Capture the cell that displays the provided text and extract its [x, y] central coordinate. 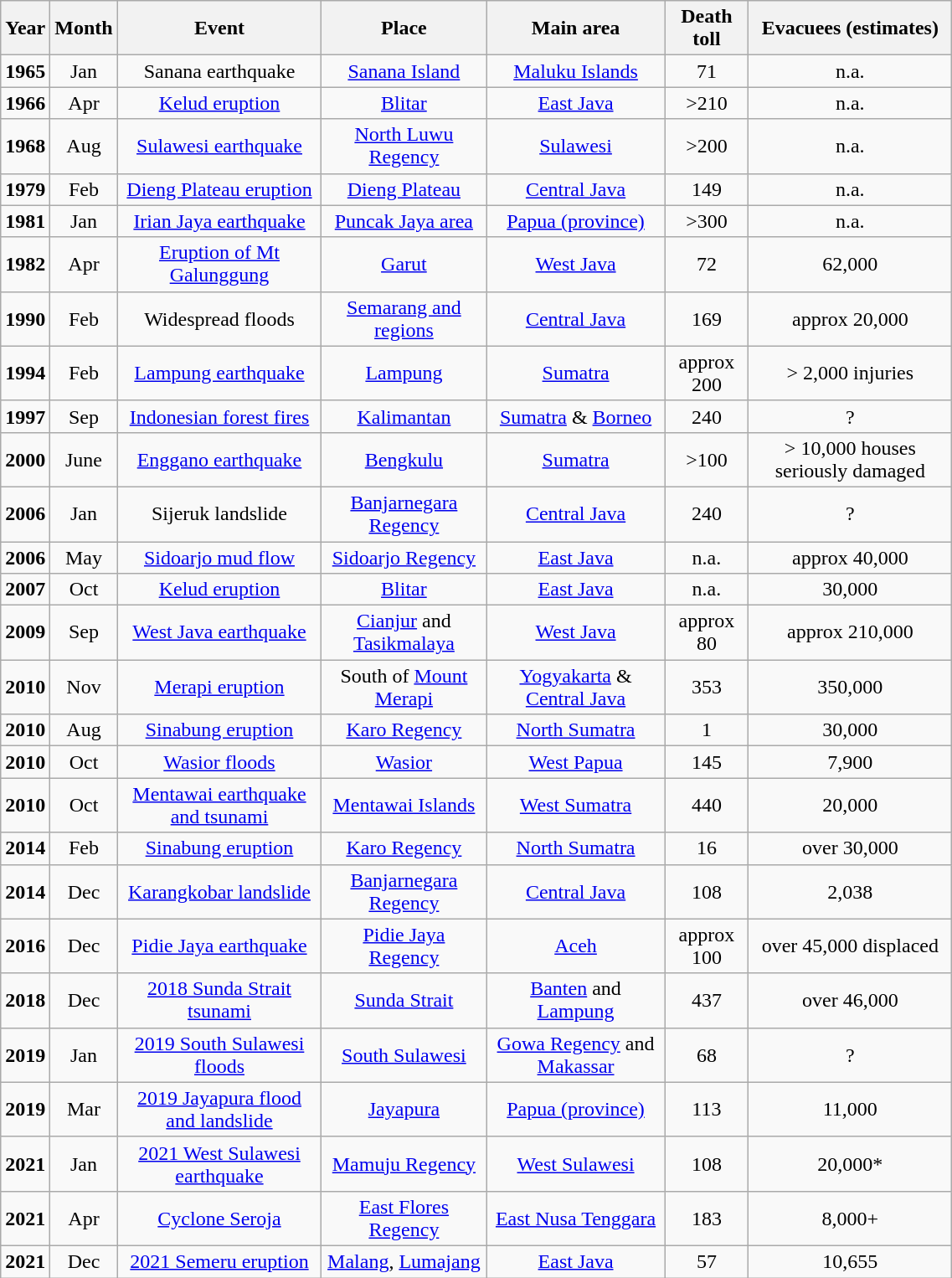
1990 [25, 318]
Mentawai Islands [404, 806]
2007 [25, 590]
Sulawesi earthquake [219, 146]
1981 [25, 221]
Sidoarjo mud flow [219, 557]
8,000+ [851, 1218]
West Sulawesi [576, 1164]
2019 South Sulawesi floods [219, 1055]
2021 Semeru eruption [219, 1261]
Aceh [576, 946]
Mar [84, 1109]
>100 [707, 459]
350,000 [851, 687]
68 [707, 1055]
Mentawai earthquake and tsunami [219, 806]
11,000 [851, 1109]
over 30,000 [851, 848]
Yogyakarta & Central Java [576, 687]
May [84, 557]
Kalimantan [404, 416]
Year [25, 28]
Death toll [707, 28]
72 [707, 265]
Gowa Regency and Makassar [576, 1055]
Pidie Jaya Regency [404, 946]
Evacuees (estimates) [851, 28]
Puncak Jaya area [404, 221]
Cianjur and Tasikmalaya [404, 633]
Widespread floods [219, 318]
East Nusa Tenggara [576, 1218]
183 [707, 1218]
Dieng Plateau eruption [219, 189]
Eruption of Mt Galunggung [219, 265]
Banten and Lampung [576, 1000]
16 [707, 848]
Nov [84, 687]
Event [219, 28]
2000 [25, 459]
145 [707, 762]
20,000* [851, 1164]
>300 [707, 221]
Semarang and regions [404, 318]
1997 [25, 416]
Dieng Plateau [404, 189]
1994 [25, 374]
Enggano earthquake [219, 459]
2009 [25, 633]
>210 [707, 103]
Wasior floods [219, 762]
1966 [25, 103]
June [84, 459]
2018 Sunda Strait tsunami [219, 1000]
1 [707, 730]
Merapi eruption [219, 687]
Garut [404, 265]
Mamuju Regency [404, 1164]
20,000 [851, 806]
approx 100 [707, 946]
Pidie Jaya earthquake [219, 946]
169 [707, 318]
Sidoarjo Regency [404, 557]
1965 [25, 71]
Sulawesi [576, 146]
Sanana Island [404, 71]
Sijeruk landslide [219, 514]
Sumatra & Borneo [576, 416]
Irian Jaya earthquake [219, 221]
Sunda Strait [404, 1000]
West Java earthquake [219, 633]
approx 210,000 [851, 633]
approx 80 [707, 633]
71 [707, 71]
West Sumatra [576, 806]
353 [707, 687]
Jayapura [404, 1109]
149 [707, 189]
East Flores Regency [404, 1218]
10,655 [851, 1261]
Sanana earthquake [219, 71]
1982 [25, 265]
South of Mount Merapi [404, 687]
>200 [707, 146]
Place [404, 28]
57 [707, 1261]
Wasior [404, 762]
North Luwu Regency [404, 146]
113 [707, 1109]
62,000 [851, 265]
Malang, Lumajang [404, 1261]
approx 40,000 [851, 557]
2016 [25, 946]
Month [84, 28]
South Sulawesi [404, 1055]
Cyclone Seroja [219, 1218]
West Papua [576, 762]
Maluku Islands [576, 71]
over 46,000 [851, 1000]
2019 Jayapura flood and landslide [219, 1109]
437 [707, 1000]
Indonesian forest fires [219, 416]
7,900 [851, 762]
approx 200 [707, 374]
> 10,000 houses seriously damaged [851, 459]
1968 [25, 146]
Main area [576, 28]
Bengkulu [404, 459]
Lampung earthquake [219, 374]
1979 [25, 189]
Lampung [404, 374]
approx 20,000 [851, 318]
Karangkobar landslide [219, 891]
440 [707, 806]
2021 West Sulawesi earthquake [219, 1164]
2,038 [851, 891]
2018 [25, 1000]
over 45,000 displaced [851, 946]
> 2,000 injuries [851, 374]
